For the text-containing cell, return its midpoint in [X, Y] coordinate format. 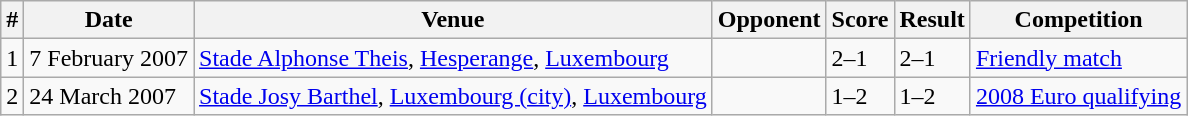
Score [860, 20]
# [12, 20]
Venue [454, 20]
Friendly match [1078, 58]
1 [12, 58]
Opponent [769, 20]
Stade Alphonse Theis, Hesperange, Luxembourg [454, 58]
2008 Euro qualifying [1078, 96]
Date [109, 20]
Stade Josy Barthel, Luxembourg (city), Luxembourg [454, 96]
Result [932, 20]
7 February 2007 [109, 58]
2 [12, 96]
Competition [1078, 20]
24 March 2007 [109, 96]
